Identify which cell holds the provided text, then report its [X, Y] central coordinate. 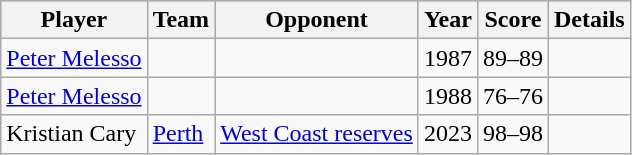
Kristian Cary [74, 134]
2023 [448, 134]
Player [74, 20]
Team [181, 20]
1987 [448, 58]
1988 [448, 96]
Perth [181, 134]
Score [512, 20]
76–76 [512, 96]
Opponent [317, 20]
West Coast reserves [317, 134]
Details [590, 20]
89–89 [512, 58]
98–98 [512, 134]
Year [448, 20]
